Output the (X, Y) coordinate of the center of the cell containing the given text.  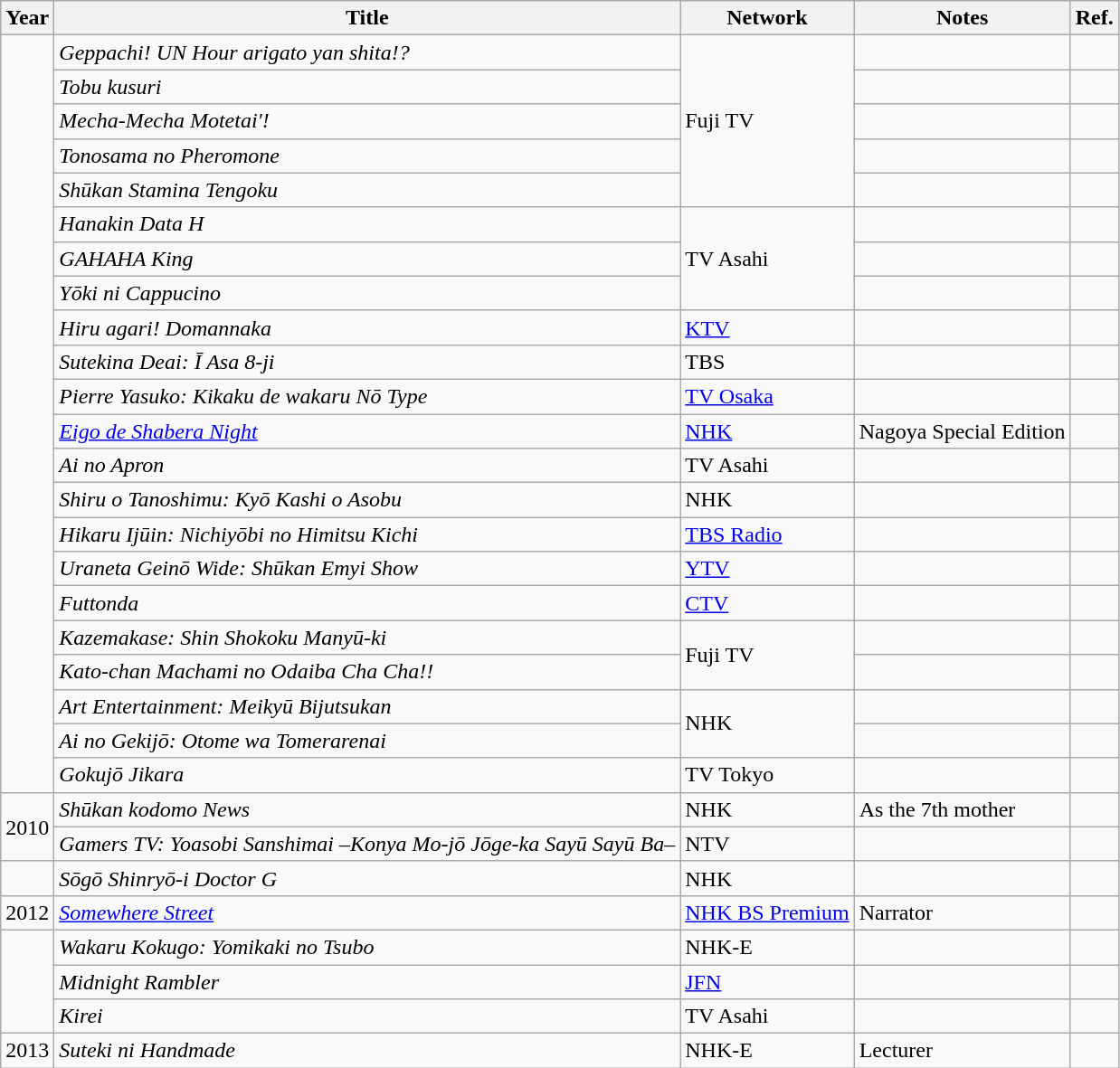
GAHAHA King (367, 259)
Wakaru Kokugo: Yomikaki no Tsubo (367, 947)
Ref. (1095, 18)
Somewhere Street (367, 912)
NHK BS Premium (767, 912)
JFN (767, 981)
Hanakin Data H (367, 224)
NTV (767, 844)
Hiru agari! Domannaka (367, 327)
Lecturer (963, 1051)
Ai no Gekijō: Otome wa Tomerarenai (367, 741)
TV Osaka (767, 396)
Eigo de Shabera Night (367, 431)
Nagoya Special Edition (963, 431)
TBS (767, 362)
Ai no Apron (367, 466)
2012 (27, 912)
Gamers TV: Yoasobi Sanshimai –Konya Mo-jō Jōge-ka Sayū Sayū Ba– (367, 844)
TBS Radio (767, 534)
Kazemakase: Shin Shokoku Manyū-ki (367, 638)
Futtonda (367, 603)
CTV (767, 603)
Year (27, 18)
Shūkan kodomo News (367, 809)
Shūkan Stamina Tengoku (367, 190)
KTV (767, 327)
Geppachi! UN Hour arigato yan shita!? (367, 52)
Kato-chan Machami no Odaiba Cha Cha!! (367, 672)
2013 (27, 1051)
Yōki ni Cappucino (367, 293)
Uraneta Geinō Wide: Shūkan Emyi Show (367, 569)
Shiru o Tanoshimu: Kyō Kashi o Asobu (367, 500)
Tobu kusuri (367, 87)
Sōgō Shinryō-i Doctor G (367, 878)
Kirei (367, 1016)
Narrator (963, 912)
Notes (963, 18)
Art Entertainment: Meikyū Bijutsukan (367, 706)
TV Tokyo (767, 775)
Hikaru Ijūin: Nichiyōbi no Himitsu Kichi (367, 534)
Midnight Rambler (367, 981)
YTV (767, 569)
Gokujō Jikara (367, 775)
Pierre Yasuko: Kikaku de wakaru Nō Type (367, 396)
Suteki ni Handmade (367, 1051)
Network (767, 18)
Mecha-Mecha Motetai'! (367, 121)
Sutekina Deai: Ī Asa 8-ji (367, 362)
Tonosama no Pheromone (367, 156)
2010 (27, 827)
Title (367, 18)
As the 7th mother (963, 809)
